Provide the (x, y) coordinate of the cell's center where the given text is located.  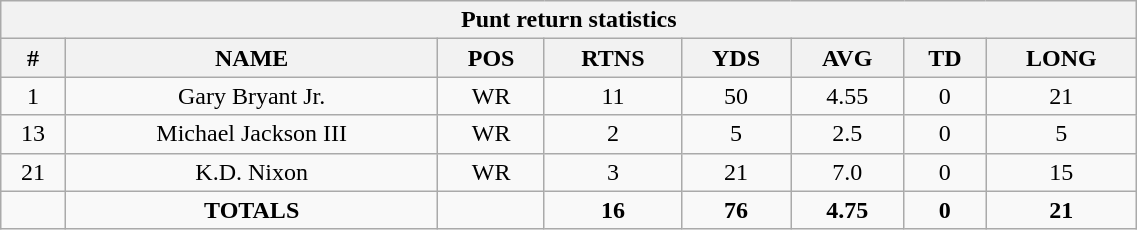
LONG (1062, 58)
POS (492, 58)
RTNS (612, 58)
50 (736, 96)
Gary Bryant Jr. (251, 96)
Michael Jackson III (251, 134)
2 (612, 134)
1 (34, 96)
TOTALS (251, 210)
2.5 (848, 134)
YDS (736, 58)
AVG (848, 58)
11 (612, 96)
Punt return statistics (569, 20)
K.D. Nixon (251, 172)
4.75 (848, 210)
7.0 (848, 172)
TD (945, 58)
4.55 (848, 96)
16 (612, 210)
3 (612, 172)
NAME (251, 58)
13 (34, 134)
15 (1062, 172)
# (34, 58)
76 (736, 210)
